Locate the cell with the specified text and output its [x, y] center coordinate. 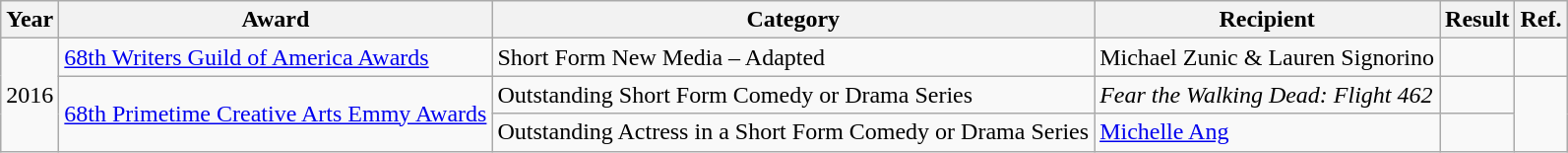
Year [30, 20]
Michael Zunic & Lauren Signorino [1268, 57]
Outstanding Actress in a Short Form Comedy or Drama Series [793, 132]
Short Form New Media – Adapted [793, 57]
Recipient [1268, 20]
68th Writers Guild of America Awards [276, 57]
Outstanding Short Form Comedy or Drama Series [793, 95]
Michelle Ang [1268, 132]
Ref. [1541, 20]
68th Primetime Creative Arts Emmy Awards [276, 114]
Result [1477, 20]
Award [276, 20]
Category [793, 20]
Fear the Walking Dead: Flight 462 [1268, 95]
2016 [30, 95]
